Pinpoint the cell where the given text exists, returning its (X, Y) midpoint coordinate. 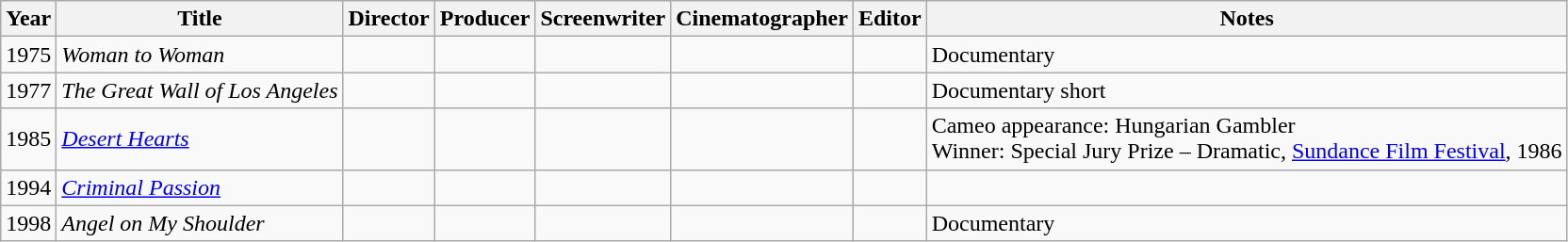
Desert Hearts (200, 139)
Title (200, 19)
Screenwriter (603, 19)
1977 (28, 90)
Woman to Woman (200, 55)
Criminal Passion (200, 187)
Editor (890, 19)
Documentary short (1247, 90)
1998 (28, 223)
Director (388, 19)
Notes (1247, 19)
Producer (484, 19)
1994 (28, 187)
Cameo appearance: Hungarian Gambler Winner: Special Jury Prize – Dramatic, Sundance Film Festival, 1986 (1247, 139)
Angel on My Shoulder (200, 223)
1985 (28, 139)
1975 (28, 55)
Cinematographer (762, 19)
The Great Wall of Los Angeles (200, 90)
Year (28, 19)
